Return the (x, y) coordinate for the center point of the cell that contains the specified text.  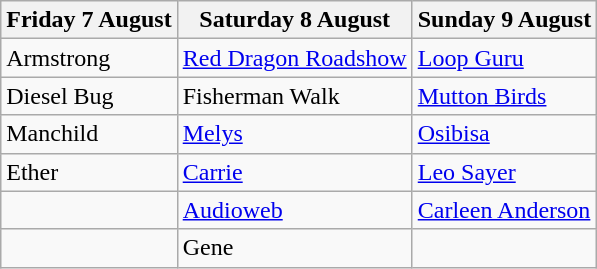
Leo Sayer (504, 172)
Loop Guru (504, 58)
Carleen Anderson (504, 210)
Red Dragon Roadshow (294, 58)
Osibisa (504, 134)
Mutton Birds (504, 96)
Diesel Bug (89, 96)
Manchild (89, 134)
Friday 7 August (89, 20)
Ether (89, 172)
Sunday 9 August (504, 20)
Carrie (294, 172)
Melys (294, 134)
Audioweb (294, 210)
Fisherman Walk (294, 96)
Saturday 8 August (294, 20)
Gene (294, 248)
Armstrong (89, 58)
